Locate the cell with the specified text and output its (x, y) center coordinate. 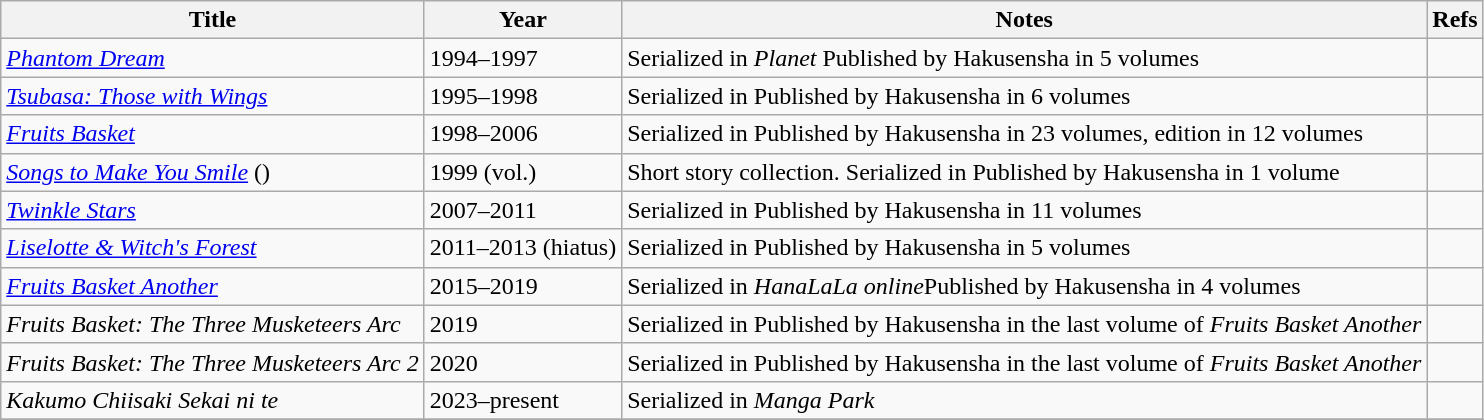
1998–2006 (522, 134)
Serialized in Published by Hakusensha in 23 volumes, edition in 12 volumes (1024, 134)
Phantom Dream (212, 58)
Notes (1024, 20)
1999 (vol.) (522, 172)
Songs to Make You Smile () (212, 172)
Serialized in Published by Hakusensha in 11 volumes (1024, 210)
2015–2019 (522, 286)
Serialized in Published by Hakusensha in 6 volumes (1024, 96)
1994–1997 (522, 58)
2023–present (522, 400)
Serialized in Manga Park (1024, 400)
Short story collection. Serialized in Published by Hakusensha in 1 volume (1024, 172)
Fruits Basket Another (212, 286)
Fruits Basket: The Three Musketeers Arc 2 (212, 362)
Fruits Basket (212, 134)
2007–2011 (522, 210)
Year (522, 20)
2020 (522, 362)
Serialized in HanaLaLa onlinePublished by Hakusensha in 4 volumes (1024, 286)
Title (212, 20)
Refs (1455, 20)
Tsubasa: Those with Wings (212, 96)
Kakumo Chiisaki Sekai ni te (212, 400)
Serialized in Planet Published by Hakusensha in 5 volumes (1024, 58)
Fruits Basket: The Three Musketeers Arc (212, 324)
2019 (522, 324)
Liselotte & Witch's Forest (212, 248)
1995–1998 (522, 96)
Serialized in Published by Hakusensha in 5 volumes (1024, 248)
Twinkle Stars (212, 210)
2011–2013 (hiatus) (522, 248)
